Provide the (X, Y) coordinate of the cell's center where the given text is located.  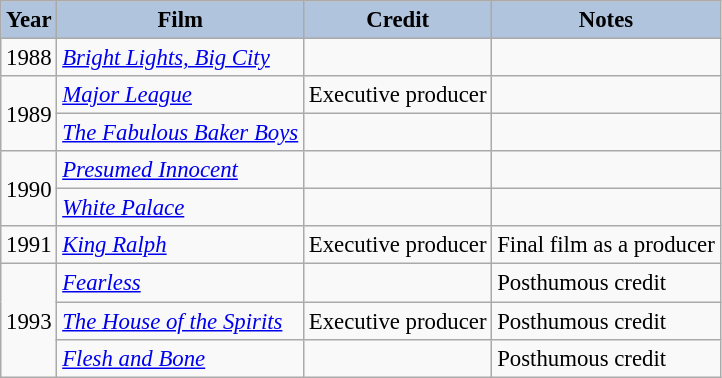
1989 (29, 114)
Notes (606, 20)
1988 (29, 58)
Fearless (180, 283)
1991 (29, 245)
Final film as a producer (606, 245)
Credit (398, 20)
Presumed Innocent (180, 170)
Major League (180, 95)
1993 (29, 320)
The Fabulous Baker Boys (180, 133)
Year (29, 20)
1990 (29, 188)
Film (180, 20)
Flesh and Bone (180, 358)
King Ralph (180, 245)
Bright Lights, Big City (180, 58)
White Palace (180, 208)
The House of the Spirits (180, 321)
